Detect which cell encompasses the target text, then output its [X, Y] center coordinate. 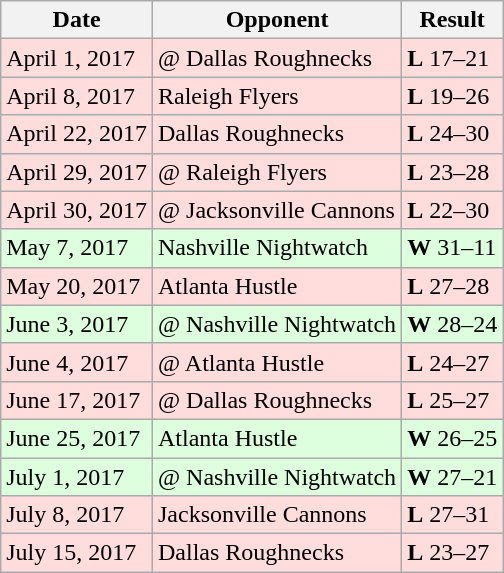
L 23–28 [452, 172]
L 19–26 [452, 96]
April 8, 2017 [77, 96]
L 17–21 [452, 58]
May 20, 2017 [77, 286]
L 24–27 [452, 362]
@ Jacksonville Cannons [276, 210]
Opponent [276, 20]
May 7, 2017 [77, 248]
April 29, 2017 [77, 172]
W 27–21 [452, 477]
April 22, 2017 [77, 134]
L 25–27 [452, 400]
June 4, 2017 [77, 362]
Jacksonville Cannons [276, 515]
July 15, 2017 [77, 553]
L 22–30 [452, 210]
June 3, 2017 [77, 324]
June 17, 2017 [77, 400]
@ Raleigh Flyers [276, 172]
June 25, 2017 [77, 438]
July 8, 2017 [77, 515]
Date [77, 20]
W 31–11 [452, 248]
W 26–25 [452, 438]
L 24–30 [452, 134]
@ Atlanta Hustle [276, 362]
Result [452, 20]
L 27–31 [452, 515]
April 30, 2017 [77, 210]
Nashville Nightwatch [276, 248]
Raleigh Flyers [276, 96]
July 1, 2017 [77, 477]
W 28–24 [452, 324]
April 1, 2017 [77, 58]
L 23–27 [452, 553]
L 27–28 [452, 286]
